Extract the (x, y) coordinate from the center of the cell holding the provided text.  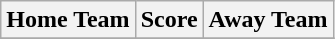
Away Team (268, 20)
Score (169, 20)
Home Team (68, 20)
